For the text-containing cell, return its midpoint in (x, y) coordinate format. 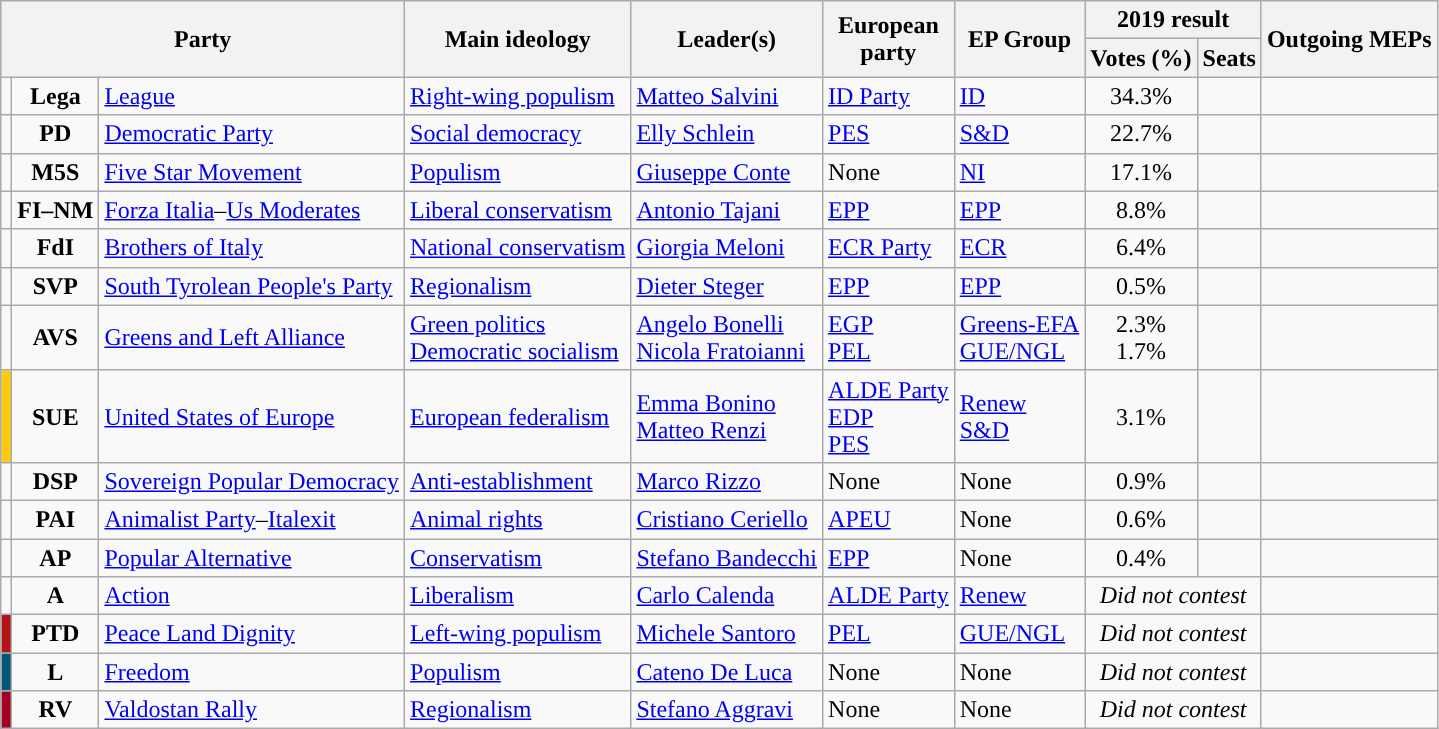
ALDE Party (889, 596)
Renew (1020, 596)
ID (1020, 96)
Marco Rizzo (727, 481)
Lega (56, 96)
FI–NM (56, 210)
Elly Schlein (727, 134)
Carlo Calenda (727, 596)
0.6% (1141, 519)
Conservatism (518, 557)
SVP (56, 286)
Cristiano Ceriello (727, 519)
8.8% (1141, 210)
PTD (56, 634)
RenewS&D (1020, 416)
Greens and Left Alliance (252, 338)
ALDE PartyEDPPES (889, 416)
Left-wing populism (518, 634)
L (56, 672)
34.3% (1141, 96)
Seats (1229, 58)
FdI (56, 248)
Europeanparty (889, 39)
ECR (1020, 248)
22.7% (1141, 134)
Democratic Party (252, 134)
Dieter Steger (727, 286)
3.1% (1141, 416)
Giorgia Meloni (727, 248)
United States of Europe (252, 416)
Animalist Party–Italexit (252, 519)
GUE/NGL (1020, 634)
Emma BoninoMatteo Renzi (727, 416)
Brothers of Italy (252, 248)
Greens-EFAGUE/NGL (1020, 338)
Stefano Aggravi (727, 710)
AVS (56, 338)
6.4% (1141, 248)
Valdostan Rally (252, 710)
0.9% (1141, 481)
Matteo Salvini (727, 96)
17.1% (1141, 172)
Animal rights (518, 519)
Stefano Bandecchi (727, 557)
Cateno De Luca (727, 672)
Liberal conservatism (518, 210)
Main ideology (518, 39)
AP (56, 557)
Green politicsDemocratic socialism (518, 338)
PEL (889, 634)
SUE (56, 416)
2019 result (1174, 20)
A (56, 596)
Popular Alternative (252, 557)
APEU (889, 519)
Peace Land Dignity (252, 634)
National conservatism (518, 248)
M5S (56, 172)
Votes (%) (1141, 58)
ID Party (889, 96)
EP Group (1020, 39)
South Tyrolean People's Party (252, 286)
European federalism (518, 416)
Party (203, 39)
Action (252, 596)
Freedom (252, 672)
PD (56, 134)
Michele Santoro (727, 634)
0.4% (1141, 557)
DSP (56, 481)
Leader(s) (727, 39)
Forza Italia–Us Moderates (252, 210)
ECR Party (889, 248)
Giuseppe Conte (727, 172)
NI (1020, 172)
Angelo BonelliNicola Fratoianni (727, 338)
PES (889, 134)
Right-wing populism (518, 96)
PAI (56, 519)
Anti-establishment (518, 481)
Outgoing MEPs (1349, 39)
Antonio Tajani (727, 210)
RV (56, 710)
Liberalism (518, 596)
EGPPEL (889, 338)
S&D (1020, 134)
Five Star Movement (252, 172)
0.5% (1141, 286)
League (252, 96)
Social democracy (518, 134)
2.3%1.7% (1141, 338)
Sovereign Popular Democracy (252, 481)
